Scan for the cell matching the given text and deliver its (x, y) coordinate at center. 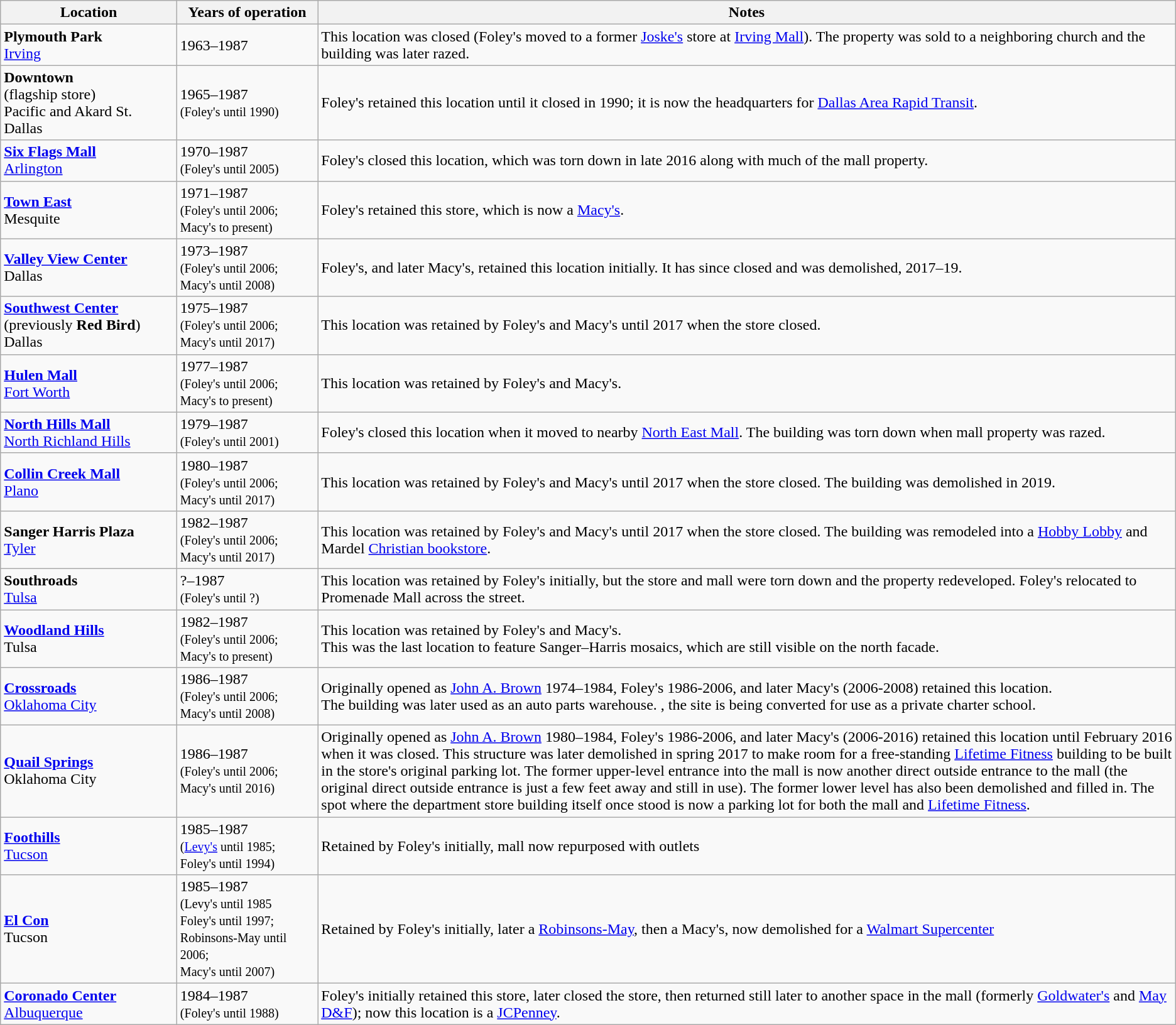
Valley View CenterDallas (89, 268)
Woodland HillsTulsa (89, 638)
1980–1987(Foley's until 2006;Macy's until 2017) (247, 482)
Southwest Center(previously Red Bird)Dallas (89, 325)
Coronado CenterAlbuquerque (89, 1004)
SouthroadsTulsa (89, 589)
1971–1987(Foley's until 2006;Macy's to present) (247, 210)
1973–1987(Foley's until 2006;Macy's until 2008) (247, 268)
1977–1987(Foley's until 2006;Macy's to present) (247, 383)
Foley's closed this location, which was torn down in late 2016 along with much of the mall property. (746, 161)
Foley's, and later Macy's, retained this location initially. It has since closed and was demolished, 2017–19. (746, 268)
1982–1987(Foley's until 2006;Macy's to present) (247, 638)
Six Flags MallArlington (89, 161)
1965–1987(Foley's until 1990) (247, 103)
1986–1987(Foley's until 2006;Macy's until 2008) (247, 697)
El ConTucson (89, 930)
FoothillsTucson (89, 846)
1982–1987(Foley's until 2006;Macy's until 2017) (247, 540)
Downtown(flagship store)Pacific and Akard St.Dallas (89, 103)
Foley's retained this store, which is now a Macy's. (746, 210)
1979–1987(Foley's until 2001) (247, 432)
Hulen MallFort Worth (89, 383)
Years of operation (247, 13)
Quail SpringsOklahoma City (89, 771)
1985–1987(Levy's until 1985;Foley's until 1994) (247, 846)
1970–1987(Foley's until 2005) (247, 161)
Location (89, 13)
This location was retained by Foley's and Macy's until 2017 when the store closed. (746, 325)
This location was retained by Foley's and Macy's. (746, 383)
1963–1987 (247, 45)
Retained by Foley's initially, later a Robinsons-May, then a Macy's, now demolished for a Walmart Supercenter (746, 930)
North Hills MallNorth Richland Hills (89, 432)
Sanger Harris PlazaTyler (89, 540)
1975–1987(Foley's until 2006;Macy's until 2017) (247, 325)
This location was retained by Foley's and Macy's until 2017 when the store closed. The building was demolished in 2019. (746, 482)
Notes (746, 13)
Plymouth ParkIrving (89, 45)
1986–1987(Foley's until 2006;Macy's until 2016) (247, 771)
Foley's closed this location when it moved to nearby North East Mall. The building was torn down when mall property was razed. (746, 432)
Collin Creek MallPlano (89, 482)
Foley's retained this location until it closed in 1990; it is now the headquarters for Dallas Area Rapid Transit. (746, 103)
1985–1987(Levy's until 1985Foley's until 1997;Robinsons-May until 2006;Macy's until 2007) (247, 930)
CrossroadsOklahoma City (89, 697)
Retained by Foley's initially, mall now repurposed with outlets (746, 846)
Town EastMesquite (89, 210)
?–1987(Foley's until ?) (247, 589)
1984–1987(Foley's until 1988) (247, 1004)
